Return the [x, y] coordinate for the center point of the cell that contains the specified text.  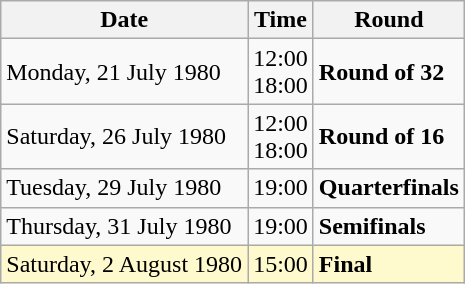
Semifinals [388, 226]
Saturday, 2 August 1980 [124, 264]
Time [281, 20]
Tuesday, 29 July 1980 [124, 188]
Round of 16 [388, 136]
Thursday, 31 July 1980 [124, 226]
Date [124, 20]
Quarterfinals [388, 188]
Round of 32 [388, 72]
Final [388, 264]
15:00 [281, 264]
Saturday, 26 July 1980 [124, 136]
Monday, 21 July 1980 [124, 72]
Round [388, 20]
